Output the [X, Y] coordinate of the center of the cell containing the given text.  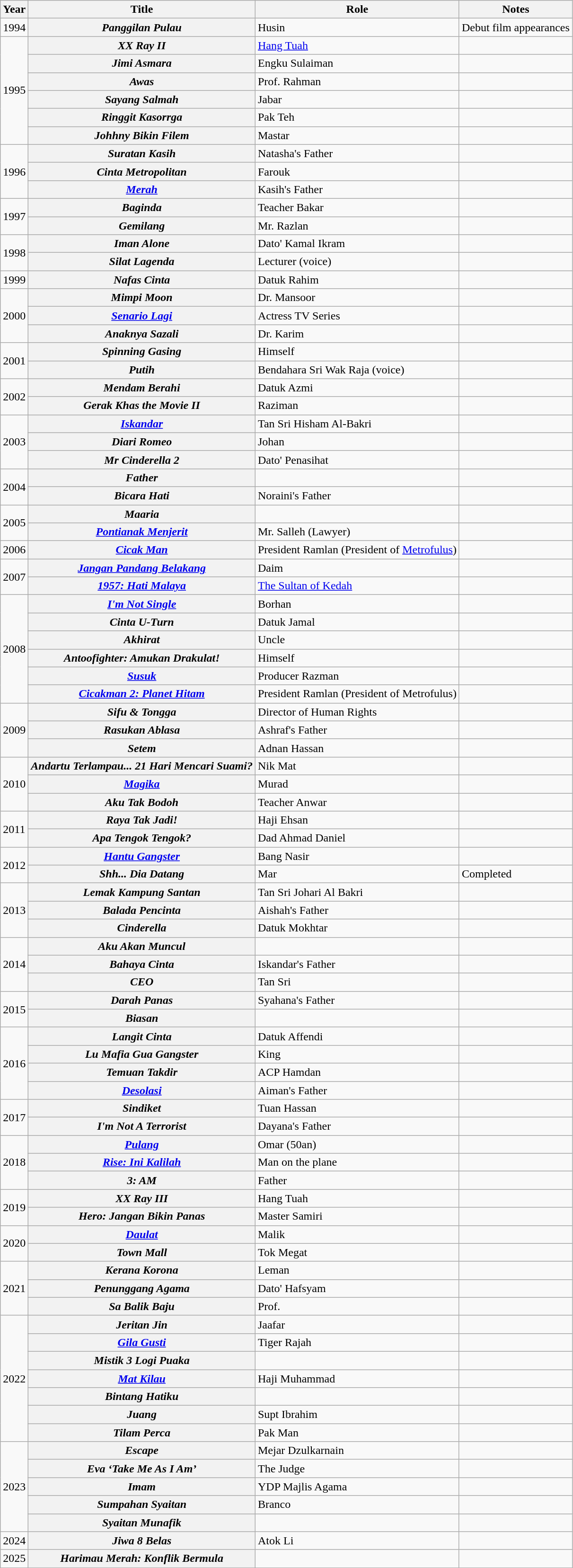
I'm Not A Terrorist [142, 1126]
Gemilang [142, 226]
Sa Balik Baju [142, 1306]
Tilam Perca [142, 1433]
2017 [14, 1117]
Syaitan Munafik [142, 1523]
Director of Human Rights [357, 712]
Tuan Hassan [357, 1108]
Juang [142, 1415]
Cinderella [142, 928]
Murad [357, 784]
Jabar [357, 99]
Datuk Mokhtar [357, 928]
Merah [142, 189]
Bintang Hatiku [142, 1397]
2008 [14, 649]
Silat Lagenda [142, 262]
Uncle [357, 640]
2013 [14, 910]
Setem [142, 748]
Kerana Korona [142, 1270]
2014 [14, 964]
Ringgit Kasorrga [142, 117]
Dr. Mansoor [357, 298]
Teacher Bakar [357, 207]
Gila Gusti [142, 1342]
Pulang [142, 1144]
Engku Sulaiman [357, 63]
Malik [357, 1234]
2002 [14, 397]
1996 [14, 171]
Actress TV Series [357, 316]
1957: Hati Malaya [142, 586]
2000 [14, 316]
Raziman [357, 406]
Magika [142, 784]
Omar (50an) [357, 1144]
Bicara Hati [142, 496]
Jangan Pandang Belakang [142, 568]
Teacher Anwar [357, 802]
Mr. Salleh (Lawyer) [357, 532]
Panggilan Pulau [142, 27]
1994 [14, 27]
Dayana's Father [357, 1126]
Diari Romeo [142, 442]
King [357, 1054]
Aiman's Father [357, 1090]
Tan Sri Hisham Al-Bakri [357, 424]
Senario Lagi [142, 316]
The Sultan of Kedah [357, 586]
1997 [14, 216]
Lu Mafia Gua Gangster [142, 1054]
2003 [14, 442]
2018 [14, 1162]
Jaafar [357, 1324]
Imam [142, 1487]
2007 [14, 577]
Role [357, 9]
Pontianak Menjerit [142, 532]
Pak Teh [357, 117]
Nafas Cinta [142, 280]
Susuk [142, 676]
2012 [14, 865]
2011 [14, 829]
Natasha's Father [357, 153]
Andartu Terlampau... 21 Hari Mencari Suami? [142, 766]
Mistik 3 Logi Puaka [142, 1360]
Sindiket [142, 1108]
Prof. [357, 1306]
Johan [357, 442]
Putih [142, 370]
Tok Megat [357, 1252]
1998 [14, 253]
Kasih's Father [357, 189]
Noraini's Father [357, 496]
Borhan [357, 604]
Completed [516, 874]
Mimpi Moon [142, 298]
Mr Cinderella 2 [142, 460]
Anaknya Sazali [142, 334]
Akhirat [142, 640]
2020 [14, 1243]
2015 [14, 1009]
Hantu Gangster [142, 856]
Daulat [142, 1234]
Jimi Asmara [142, 63]
2009 [14, 730]
Mr. Razlan [357, 226]
2023 [14, 1487]
Langit Cinta [142, 1036]
Year [14, 9]
Branco [357, 1505]
CEO [142, 982]
Iskandar [142, 424]
Lecturer (voice) [357, 262]
Daim [357, 568]
Mar [357, 874]
Atok Li [357, 1541]
Mat Kilau [142, 1379]
Penunggang Agama [142, 1288]
Bahaya Cinta [142, 964]
Dato' Penasihat [357, 460]
Gerak Khas the Movie II [142, 406]
Eva ‘Take Me As I Am’ [142, 1469]
1995 [14, 90]
Raya Tak Jadi! [142, 820]
Rasukan Ablasa [142, 730]
Ashraf's Father [357, 730]
Datuk Affendi [357, 1036]
Bang Nasir [357, 856]
Biasan [142, 1018]
Producer Razman [357, 676]
Spinning Gasing [142, 352]
Supt Ibrahim [357, 1415]
Haji Ehsan [357, 820]
Temuan Takdir [142, 1072]
ACP Hamdan [357, 1072]
Jiwa 8 Belas [142, 1541]
Iskandar's Father [357, 964]
Mastar [357, 135]
Aku Akan Muncul [142, 946]
Sifu & Tongga [142, 712]
Aishah's Father [357, 910]
Title [142, 9]
Sumpahan Syaitan [142, 1505]
2024 [14, 1541]
Haji Muhammad [357, 1379]
Datuk Rahim [357, 280]
Syahana's Father [357, 1000]
XX Ray II [142, 45]
Notes [516, 9]
1999 [14, 280]
2005 [14, 523]
Datuk Jamal [357, 622]
Johhny Bikin Filem [142, 135]
2010 [14, 784]
Harimau Merah: Konflik Bermula [142, 1559]
Apa Tengok Tengok? [142, 838]
2019 [14, 1207]
Dad Ahmad Daniel [357, 838]
Leman [357, 1270]
2001 [14, 361]
Adnan Hassan [357, 748]
Balada Pencinta [142, 910]
2016 [14, 1063]
Prof. Rahman [357, 81]
Farouk [357, 171]
Iman Alone [142, 244]
Baginda [142, 207]
Cinta U-Turn [142, 622]
I'm Not Single [142, 604]
Man on the plane [357, 1162]
3: AM [142, 1180]
Jeritan Jin [142, 1324]
Cinta Metropolitan [142, 171]
Bendahara Sri Wak Raja (voice) [357, 370]
Suratan Kasih [142, 153]
Datuk Azmi [357, 388]
Dr. Karim [357, 334]
XX Ray III [142, 1198]
Dato' Kamal Ikram [357, 244]
Pak Man [357, 1433]
2022 [14, 1378]
Dato' Hafsyam [357, 1288]
Lemak Kampung Santan [142, 892]
2025 [14, 1559]
Town Mall [142, 1252]
Darah Panas [142, 1000]
Maaria [142, 514]
Tan Sri Johari Al Bakri [357, 892]
Tan Sri [357, 982]
Tiger Rajah [357, 1342]
Aku Tak Bodoh [142, 802]
Shh... Dia Datang [142, 874]
Hero: Jangan Bikin Panas [142, 1216]
YDP Majlis Agama [357, 1487]
Cicak Man [142, 550]
Debut film appearances [516, 27]
The Judge [357, 1469]
Sayang Salmah [142, 99]
Husin [357, 27]
2021 [14, 1288]
Awas [142, 81]
Mendam Berahi [142, 388]
Mejar Dzulkarnain [357, 1451]
Nik Mat [357, 766]
Desolasi [142, 1090]
2006 [14, 550]
2004 [14, 487]
Cicakman 2: Planet Hitam [142, 694]
Rise: Ini Kalilah [142, 1162]
Escape [142, 1451]
Antoofighter: Amukan Drakulat! [142, 658]
Master Samiri [357, 1216]
